Search for the cell housing the specified text and yield its (X, Y) center coordinate. 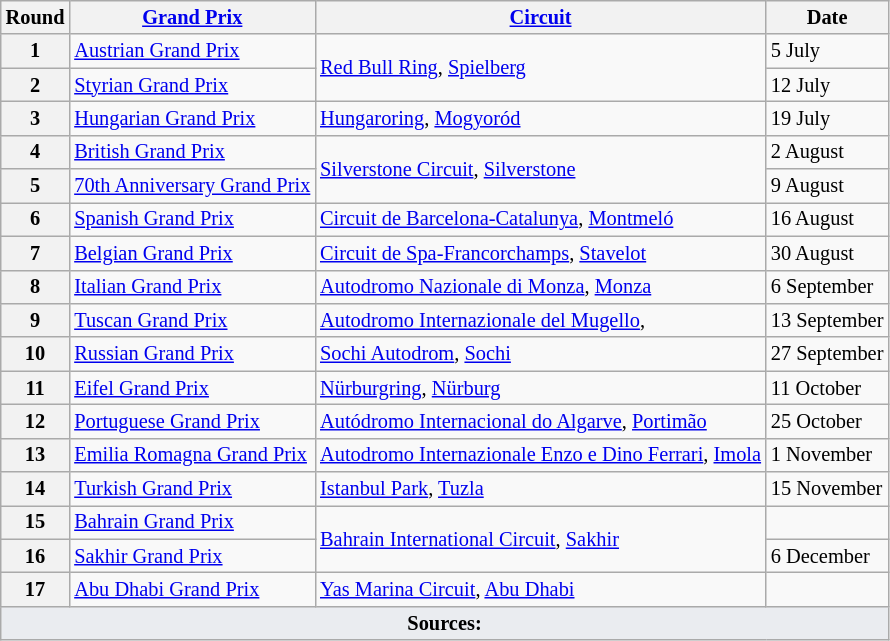
12 (36, 421)
Circuit de Spa-Francorchamps, Stavelot (540, 253)
Russian Grand Prix (192, 354)
Styrian Grand Prix (192, 85)
Sakhir Grand Prix (192, 556)
Autodromo Nazionale di Monza, Monza (540, 287)
Sources: (445, 623)
Autodromo Internazionale del Mugello, (540, 320)
5 (36, 186)
17 (36, 589)
Autódromo Internacional do Algarve, Portimão (540, 421)
Istanbul Park, Tuzla (540, 489)
Circuit de Barcelona-Catalunya, Montmeló (540, 219)
1 November (827, 455)
British Grand Prix (192, 152)
6 September (827, 287)
Turkish Grand Prix (192, 489)
Emilia Romagna Grand Prix (192, 455)
Portuguese Grand Prix (192, 421)
Belgian Grand Prix (192, 253)
Date (827, 17)
Grand Prix (192, 17)
16 (36, 556)
3 (36, 118)
Abu Dhabi Grand Prix (192, 589)
Silverstone Circuit, Silverstone (540, 168)
14 (36, 489)
6 December (827, 556)
Spanish Grand Prix (192, 219)
25 October (827, 421)
13 September (827, 320)
1 (36, 51)
Yas Marina Circuit, Abu Dhabi (540, 589)
9 August (827, 186)
Italian Grand Prix (192, 287)
27 September (827, 354)
13 (36, 455)
5 July (827, 51)
15 November (827, 489)
Hungaroring, Mogyoród (540, 118)
15 (36, 522)
2 (36, 85)
Eifel Grand Prix (192, 388)
19 July (827, 118)
9 (36, 320)
2 August (827, 152)
7 (36, 253)
6 (36, 219)
4 (36, 152)
Austrian Grand Prix (192, 51)
Nürburgring, Nürburg (540, 388)
Sochi Autodrom, Sochi (540, 354)
Red Bull Ring, Spielberg (540, 68)
Bahrain International Circuit, Sakhir (540, 538)
8 (36, 287)
10 (36, 354)
70th Anniversary Grand Prix (192, 186)
30 August (827, 253)
Round (36, 17)
11 (36, 388)
12 July (827, 85)
Circuit (540, 17)
16 August (827, 219)
Bahrain Grand Prix (192, 522)
Hungarian Grand Prix (192, 118)
11 October (827, 388)
Autodromo Internazionale Enzo e Dino Ferrari, Imola (540, 455)
Tuscan Grand Prix (192, 320)
